Find where the given text appears and provide that cell's center as (x, y) coordinate. 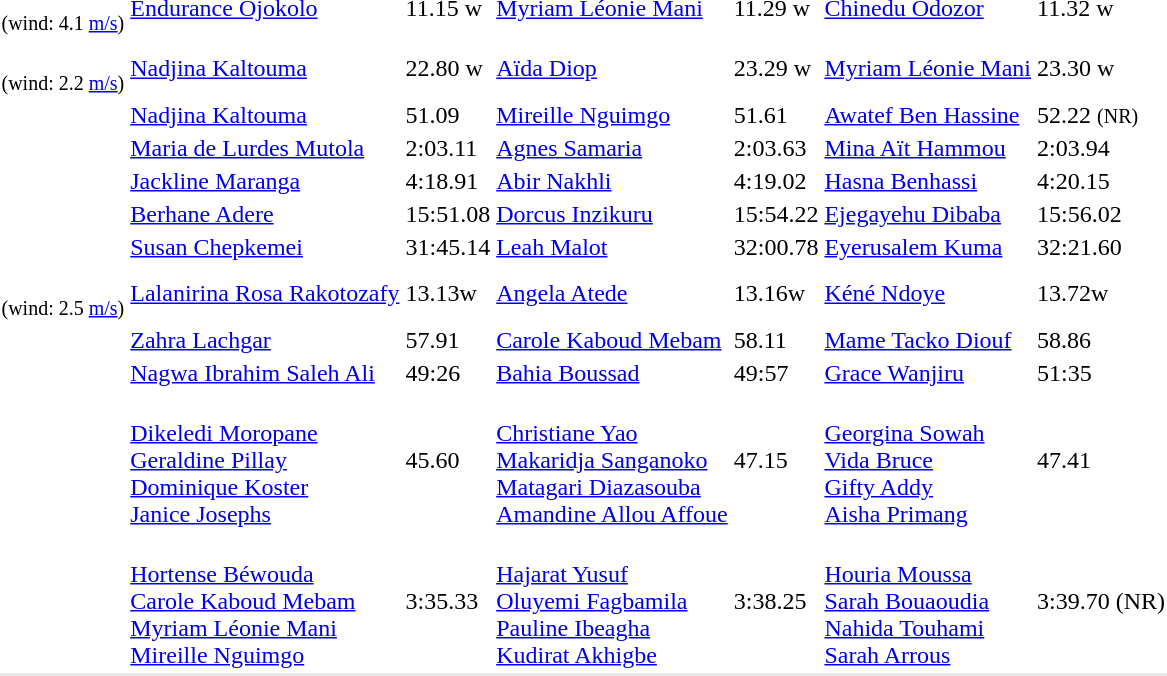
49:26 (448, 373)
Mame Tacko Diouf (928, 340)
Aïda Diop (612, 68)
Leah Malot (612, 247)
Georgina SowahVida BruceGifty AddyAisha Primang (928, 460)
Bahia Boussad (612, 373)
Hasna Benhassi (928, 181)
Eyerusalem Kuma (928, 247)
Awatef Ben Hassine (928, 115)
Hajarat YusufOluyemi FagbamilaPauline IbeaghaKudirat Akhigbe (612, 601)
Christiane YaoMakaridja SanganokoMatagari DiazasoubaAmandine Allou Affoue (612, 460)
3:35.33 (448, 601)
Angela Atede (612, 294)
Susan Chepkemei (265, 247)
2:03.63 (776, 148)
51:35 (1102, 373)
58.86 (1102, 340)
32:00.78 (776, 247)
Abir Nakhli (612, 181)
Zahra Lachgar (265, 340)
Ejegayehu Dibaba (928, 214)
15:51.08 (448, 214)
51.09 (448, 115)
45.60 (448, 460)
Agnes Samaria (612, 148)
51.61 (776, 115)
Jackline Maranga (265, 181)
23.30 w (1102, 68)
Lalanirina Rosa Rakotozafy (265, 294)
Hortense BéwoudaCarole Kaboud MebamMyriam Léonie ManiMireille Nguimgo (265, 601)
(wind: 2.5 m/s) (63, 294)
4:19.02 (776, 181)
Berhane Adere (265, 214)
Dikeledi MoropaneGeraldine PillayDominique KosterJanice Josephs (265, 460)
4:20.15 (1102, 181)
Maria de Lurdes Mutola (265, 148)
31:45.14 (448, 247)
Nagwa Ibrahim Saleh Ali (265, 373)
47.41 (1102, 460)
23.29 w (776, 68)
13.13w (448, 294)
2:03.94 (1102, 148)
13.72w (1102, 294)
57.91 (448, 340)
3:39.70 (NR) (1102, 601)
Myriam Léonie Mani (928, 68)
(wind: 2.2 m/s) (63, 68)
49:57 (776, 373)
Mina Aït Hammou (928, 148)
47.15 (776, 460)
Dorcus Inzikuru (612, 214)
52.22 (NR) (1102, 115)
58.11 (776, 340)
Mireille Nguimgo (612, 115)
15:54.22 (776, 214)
Carole Kaboud Mebam (612, 340)
13.16w (776, 294)
32:21.60 (1102, 247)
4:18.91 (448, 181)
22.80 w (448, 68)
2:03.11 (448, 148)
3:38.25 (776, 601)
Grace Wanjiru (928, 373)
Kéné Ndoye (928, 294)
Houria MoussaSarah BouaoudiaNahida TouhamiSarah Arrous (928, 601)
15:56.02 (1102, 214)
